Extract the [x, y] coordinate from the center of the cell holding the provided text.  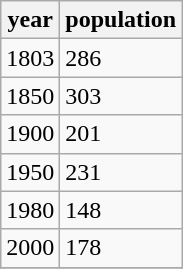
148 [121, 210]
1980 [30, 210]
201 [121, 134]
1900 [30, 134]
286 [121, 58]
year [30, 20]
1803 [30, 58]
1850 [30, 96]
231 [121, 172]
2000 [30, 248]
population [121, 20]
1950 [30, 172]
303 [121, 96]
178 [121, 248]
